For the text-containing cell, return its midpoint in [x, y] coordinate format. 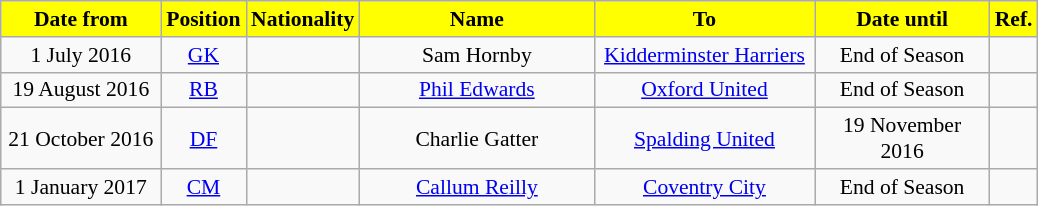
21 October 2016 [81, 138]
Sam Hornby [476, 55]
To [704, 19]
Phil Edwards [476, 90]
Oxford United [704, 90]
Ref. [1014, 19]
Date from [81, 19]
Spalding United [704, 138]
1 July 2016 [81, 55]
Name [476, 19]
CM [204, 187]
Nationality [302, 19]
Kidderminster Harriers [704, 55]
1 January 2017 [81, 187]
GK [204, 55]
19 August 2016 [81, 90]
Callum Reilly [476, 187]
Charlie Gatter [476, 138]
DF [204, 138]
Date until [902, 19]
RB [204, 90]
19 November 2016 [902, 138]
Position [204, 19]
Coventry City [704, 187]
